Scan for the cell matching the given text and deliver its [x, y] coordinate at center. 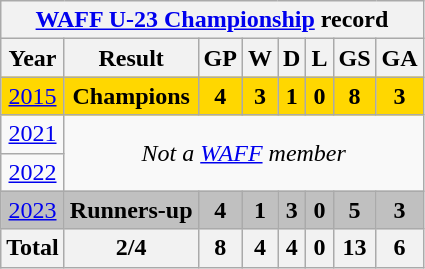
Champions [131, 96]
6 [400, 248]
GA [400, 58]
Runners-up [131, 210]
2015 [33, 96]
GP [220, 58]
WAFF U-23 Championship record [212, 20]
W [260, 58]
Total [33, 248]
2021 [33, 134]
L [320, 58]
13 [354, 248]
Result [131, 58]
D [292, 58]
2/4 [131, 248]
GS [354, 58]
Not a WAFF member [244, 153]
5 [354, 210]
2022 [33, 172]
Year [33, 58]
2023 [33, 210]
